Output the [X, Y] coordinate of the center of the cell containing the given text.  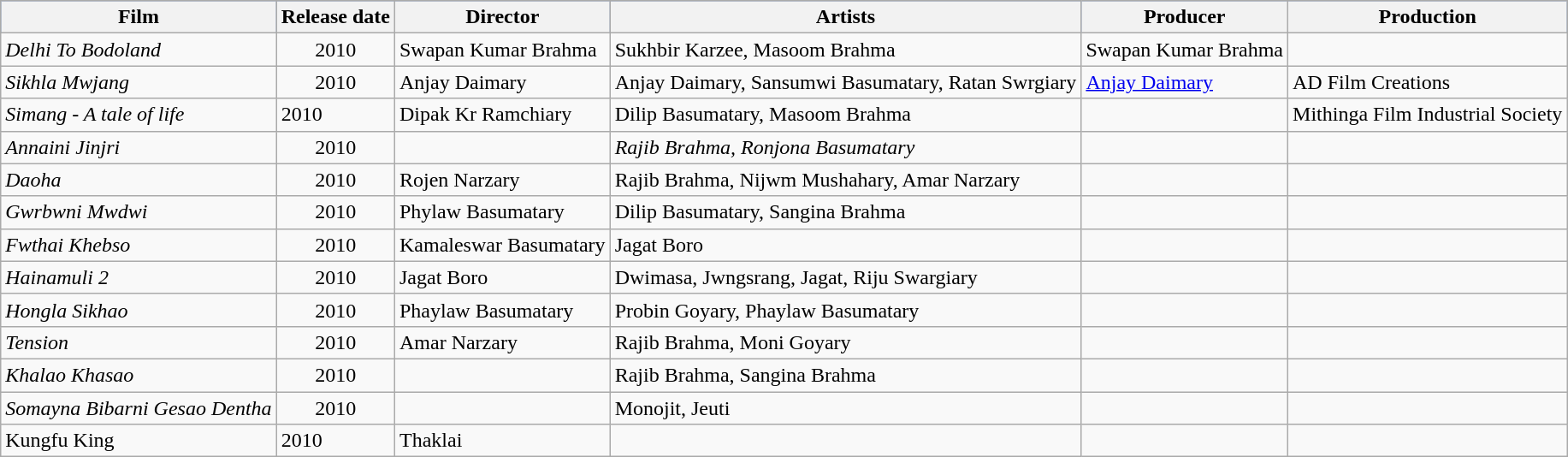
Producer [1185, 17]
Monojit, Jeuti [845, 408]
Rajib Brahma, Sangina Brahma [845, 375]
Artists [845, 17]
Dilip Basumatary, Masoom Brahma [845, 115]
Production [1428, 17]
Gwrbwni Mwdwi [139, 212]
Annaini Jinjri [139, 147]
Tension [139, 342]
Rajib Brahma, Moni Goyary [845, 342]
Release date [335, 17]
AD Film Creations [1428, 82]
Dipak Kr Ramchiary [502, 115]
Film [139, 17]
Daoha [139, 180]
Somayna Bibarni Gesao Dentha [139, 408]
Amar Narzary [502, 342]
Khalao Khasao [139, 375]
Director [502, 17]
Phaylaw Basumatary [502, 310]
Hongla Sikhao [139, 310]
Probin Goyary, Phaylaw Basumatary [845, 310]
Rajib Brahma, Nijwm Mushahary, Amar Narzary [845, 180]
Anjay Daimary, Sansumwi Basumatary, Ratan Swrgiary [845, 82]
Delhi To Bodoland [139, 50]
Mithinga Film Industrial Society [1428, 115]
Rojen Narzary [502, 180]
Thaklai [502, 441]
Dilip Basumatary, Sangina Brahma [845, 212]
Kungfu King [139, 441]
Fwthai Khebso [139, 245]
Sikhla Mwjang [139, 82]
Hainamuli 2 [139, 277]
Simang - A tale of life [139, 115]
Kamaleswar Basumatary [502, 245]
Sukhbir Karzee, Masoom Brahma [845, 50]
Rajib Brahma, Ronjona Basumatary [845, 147]
Dwimasa, Jwngsrang, Jagat, Riju Swargiary [845, 277]
Phylaw Basumatary [502, 212]
